Extract the [x, y] coordinate from the center of the cell holding the provided text.  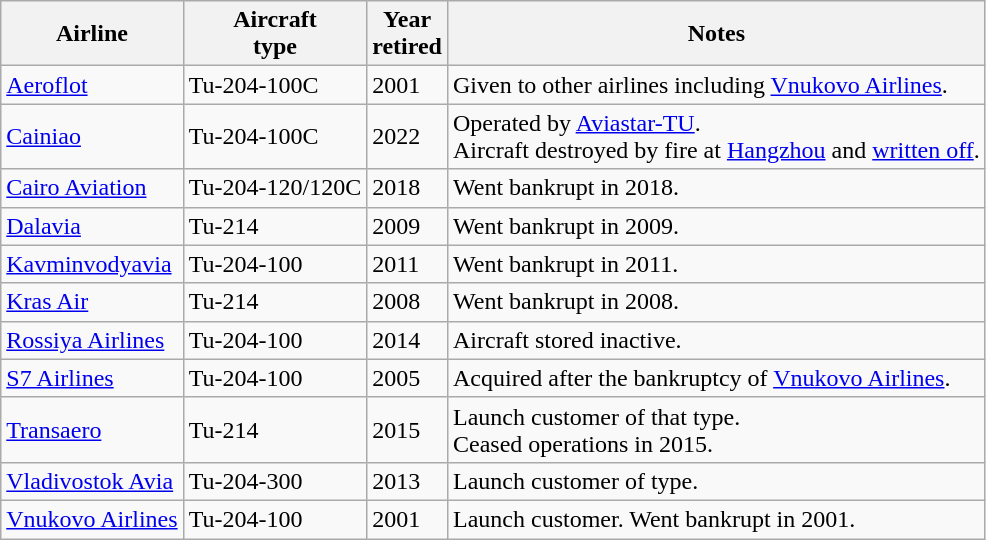
Cainiao [92, 136]
2009 [408, 226]
Cairo Aviation [92, 188]
Went bankrupt in 2018. [716, 188]
S7 Airlines [92, 378]
Aircraft type [275, 34]
Vladivostok Avia [92, 481]
Given to other airlines including Vnukovo Airlines. [716, 85]
Operated by Aviastar-TU. Aircraft destroyed by fire at Hangzhou and written off. [716, 136]
Tu-204-300 [275, 481]
Launch customer of type. [716, 481]
Went bankrupt in 2011. [716, 264]
2015 [408, 430]
2013 [408, 481]
2011 [408, 264]
Vnukovo Airlines [92, 519]
2022 [408, 136]
Went bankrupt in 2009. [716, 226]
Airline [92, 34]
Year retired [408, 34]
2005 [408, 378]
Rossiya Airlines [92, 340]
Went bankrupt in 2008. [716, 302]
Notes [716, 34]
Aircraft stored inactive. [716, 340]
Transaero [92, 430]
Acquired after the bankruptcy of Vnukovo Airlines. [716, 378]
Launch customer of that type. Ceased operations in 2015. [716, 430]
2014 [408, 340]
2008 [408, 302]
Kras Air [92, 302]
2018 [408, 188]
Kavminvodyavia [92, 264]
Tu-204-120/120C [275, 188]
Dalavia [92, 226]
Aeroflot [92, 85]
Launch customer. Went bankrupt in 2001. [716, 519]
